Return (x, y) of the center of cell containing provided text 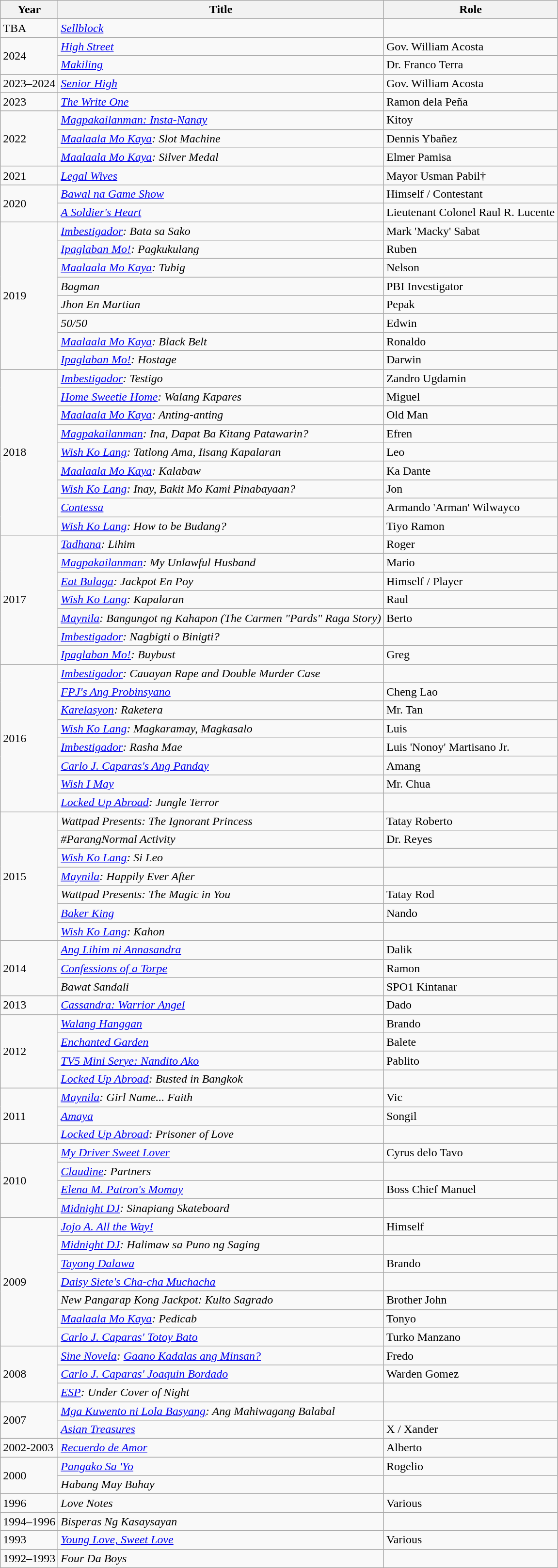
Tatay Rod (470, 895)
1993 (29, 1540)
Maalaala Mo Kaya: Slot Machine (221, 139)
2008 (29, 1374)
Maalaala Mo Kaya: Black Belt (221, 342)
Ronaldo (470, 342)
Bisperas Ng Kasaysayan (221, 1521)
2012 (29, 1051)
2021 (29, 175)
Pangako Sa 'Yo (221, 1466)
Mga Kuwento ni Lola Basyang: Ang Mahiwagang Balabal (221, 1411)
Dr. Reyes (470, 839)
2018 (29, 452)
Roger (470, 544)
Alberto (470, 1448)
Magpakailanman: Insta-Nanay (221, 120)
Dado (470, 1005)
Contessa (221, 507)
Balete (470, 1042)
Pepak (470, 305)
Carlo J. Caparas' Totoy Bato (221, 1337)
Wish Ko Lang: Magkaramay, Magkasalo (221, 729)
High Street (221, 47)
Carlo J. Caparas's Ang Panday (221, 765)
Old Man (470, 415)
Home Sweetie Home: Walang Kapares (221, 397)
My Driver Sweet Lover (221, 1153)
Ipaglaban Mo!: Buybust (221, 655)
Wattpad Presents: The Magic in You (221, 895)
Dennis Ybañez (470, 139)
Wish Ko Lang: Tatlong Ama, Iisang Kapalaran (221, 452)
2019 (29, 295)
Rogelio (470, 1466)
Imbestigador: Cauayan Rape and Double Murder Case (221, 673)
Walang Hanggan (221, 1024)
Maalaala Mo Kaya: Silver Medal (221, 157)
New Pangarap Kong Jackpot: Kulto Sagrado (221, 1300)
Ramon dela Peña (470, 102)
Role (470, 10)
Maalaala Mo Kaya: Tubig (221, 268)
Jon (470, 489)
2016 (29, 738)
Himself / Contestant (470, 194)
Himself (470, 1226)
Young Love, Sweet Love (221, 1540)
Karelasyon: Raketera (221, 710)
2024 (29, 56)
Wish Ko Lang: Inay, Bakit Mo Kami Pinabayaan? (221, 489)
Amang (470, 765)
1994–1996 (29, 1521)
Efren (470, 434)
2011 (29, 1116)
Wish Ko Lang: How to be Budang? (221, 526)
TV5 Mini Serye: Nandito Ako (221, 1060)
Bagman (221, 286)
2023 (29, 102)
Mario (470, 563)
Nando (470, 913)
Locked Up Abroad: Busted in Bangkok (221, 1079)
Daisy Siete's Cha-cha Muchacha (221, 1282)
Imbestigador: Testigo (221, 378)
Armando 'Arman' Wilwayco (470, 507)
Habang May Buhay (221, 1485)
2023–2024 (29, 83)
Leo (470, 452)
Four Da Boys (221, 1558)
X / Xander (470, 1429)
Himself / Player (470, 581)
Zandro Ugdamin (470, 378)
2000 (29, 1475)
Ipaglaban Mo!: Hostage (221, 360)
Eat Bulaga: Jackpot En Poy (221, 581)
Ka Dante (470, 470)
Sine Novela: Gaano Kadalas ang Minsan? (221, 1355)
Maalaala Mo Kaya: Pedicab (221, 1319)
#ParangNormal Activity (221, 839)
Imbestigador: Nagbigti o Binigti? (221, 637)
50/50 (221, 323)
Mr. Tan (470, 710)
Kitoy (470, 120)
Senior High (221, 83)
Songil (470, 1116)
Makiling (221, 65)
1992–1993 (29, 1558)
Wish I May (221, 784)
Imbestigador: Rasha Mae (221, 747)
Amaya (221, 1116)
2013 (29, 1005)
Mr. Chua (470, 784)
Ang Lihim ni Annasandra (221, 950)
Confessions of a Torpe (221, 968)
Elmer Pamisa (470, 157)
Baker King (221, 913)
Jojo A. All the Way! (221, 1226)
Raul (470, 600)
Boss Chief Manuel (470, 1190)
Brother John (470, 1300)
Ipaglaban Mo!: Pagkukulang (221, 249)
Claudine: Partners (221, 1171)
Tayong Dalawa (221, 1263)
1996 (29, 1503)
Midnight DJ: Sinapiang Skateboard (221, 1208)
Locked Up Abroad: Jungle Terror (221, 802)
Locked Up Abroad: Prisoner of Love (221, 1134)
Dalik (470, 950)
Tatay Roberto (470, 821)
Berto (470, 618)
2017 (29, 600)
Nelson (470, 268)
ESP: Under Cover of Night (221, 1392)
2014 (29, 968)
Lieutenant Colonel Raul R. Lucente (470, 212)
Ruben (470, 249)
Wish Ko Lang: Si Leo (221, 858)
2022 (29, 139)
Maalaala Mo Kaya: Anting-anting (221, 415)
Carlo J. Caparas' Joaquin Bordado (221, 1374)
Enchanted Garden (221, 1042)
Fredo (470, 1355)
Darwin (470, 360)
TBA (29, 28)
Mayor Usman Pabil† (470, 175)
Magpakailanman: Ina, Dapat Ba Kitang Patawarin? (221, 434)
Tadhana: Lihim (221, 544)
Luis (470, 729)
Cassandra: Warrior Angel (221, 1005)
Ramon (470, 968)
Title (221, 10)
The Write One (221, 102)
A Soldier's Heart (221, 212)
Imbestigador: Bata sa Sako (221, 231)
Wish Ko Lang: Kahon (221, 931)
Asian Treasures (221, 1429)
Miguel (470, 397)
Pablito (470, 1060)
Warden Gomez (470, 1374)
Jhon En Martian (221, 305)
Maynila: Happily Ever After (221, 876)
2002-2003 (29, 1448)
Wish Ko Lang: Kapalaran (221, 600)
Tonyo (470, 1319)
Year (29, 10)
Cyrus delo Tavo (470, 1153)
2015 (29, 876)
Recuerdo de Amor (221, 1448)
Love Notes (221, 1503)
Legal Wives (221, 175)
Dr. Franco Terra (470, 65)
Mark 'Macky' Sabat (470, 231)
Maynila: Girl Name... Faith (221, 1097)
Tiyo Ramon (470, 526)
Cheng Lao (470, 692)
Sellblock (221, 28)
Magpakailanman: My Unlawful Husband (221, 563)
2010 (29, 1180)
Maynila: Bangungot ng Kahapon (The Carmen "Pards" Raga Story) (221, 618)
Luis 'Nonoy' Martisano Jr. (470, 747)
PBI Investigator (470, 286)
Turko Manzano (470, 1337)
Edwin (470, 323)
SPO1 Kintanar (470, 987)
Bawal na Game Show (221, 194)
Greg (470, 655)
FPJ's Ang Probinsyano (221, 692)
2009 (29, 1282)
Maalaala Mo Kaya: Kalabaw (221, 470)
Vic (470, 1097)
Elena M. Patron's Momay (221, 1190)
Wattpad Presents: The Ignorant Princess (221, 821)
Midnight DJ: Halimaw sa Puno ng Saging (221, 1245)
Bawat Sandali (221, 987)
2007 (29, 1420)
2020 (29, 203)
